Return [X, Y] of the center of cell containing provided text 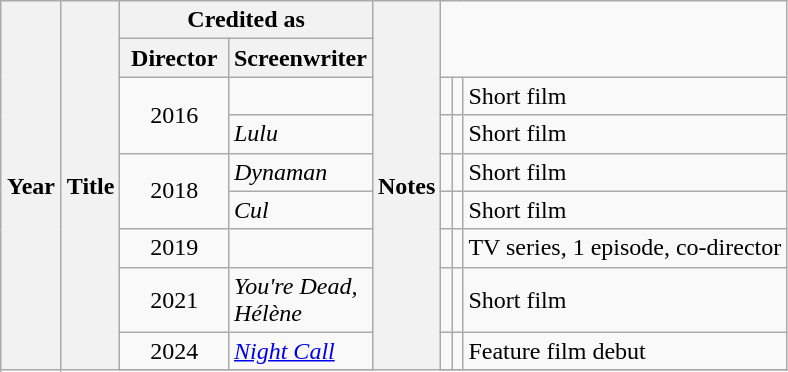
Dynaman [300, 172]
2021 [174, 300]
Feature film debut [625, 351]
Cul [300, 210]
2019 [174, 248]
Lulu [300, 134]
Director [174, 58]
TV series, 1 episode, co-director [625, 248]
Notes [406, 186]
2016 [174, 115]
2018 [174, 191]
Night Call [300, 351]
Year [32, 186]
Screenwriter [300, 58]
You're Dead, Hélène [300, 300]
2024 [174, 351]
Title [90, 186]
Credited as [246, 20]
